Provide the (x, y) coordinate of the cell's center where the given text is located.  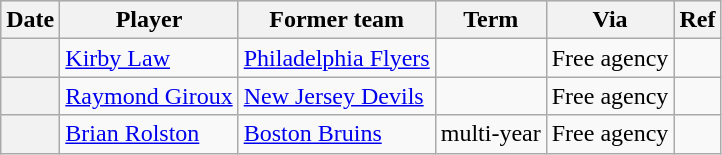
Term (490, 20)
Player (149, 20)
Philadelphia Flyers (336, 58)
Former team (336, 20)
New Jersey Devils (336, 96)
Kirby Law (149, 58)
multi-year (490, 134)
Via (610, 20)
Boston Bruins (336, 134)
Brian Rolston (149, 134)
Date (30, 20)
Raymond Giroux (149, 96)
Ref (698, 20)
